Search for the cell housing the specified text and yield its [x, y] center coordinate. 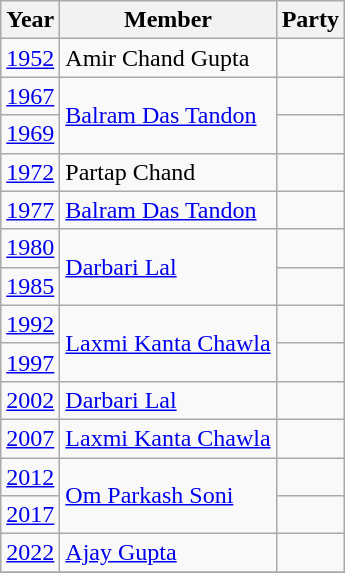
Om Parkash Soni [168, 496]
Party [310, 20]
2017 [30, 515]
Amir Chand Gupta [168, 58]
1967 [30, 96]
2012 [30, 477]
1969 [30, 134]
1997 [30, 362]
2002 [30, 400]
1952 [30, 58]
1980 [30, 248]
Ajay Gupta [168, 553]
Member [168, 20]
1985 [30, 286]
Partap Chand [168, 172]
Year [30, 20]
2022 [30, 553]
1992 [30, 324]
1977 [30, 210]
2007 [30, 438]
1972 [30, 172]
